Return the (X, Y) coordinate for the center point of the cell that contains the specified text.  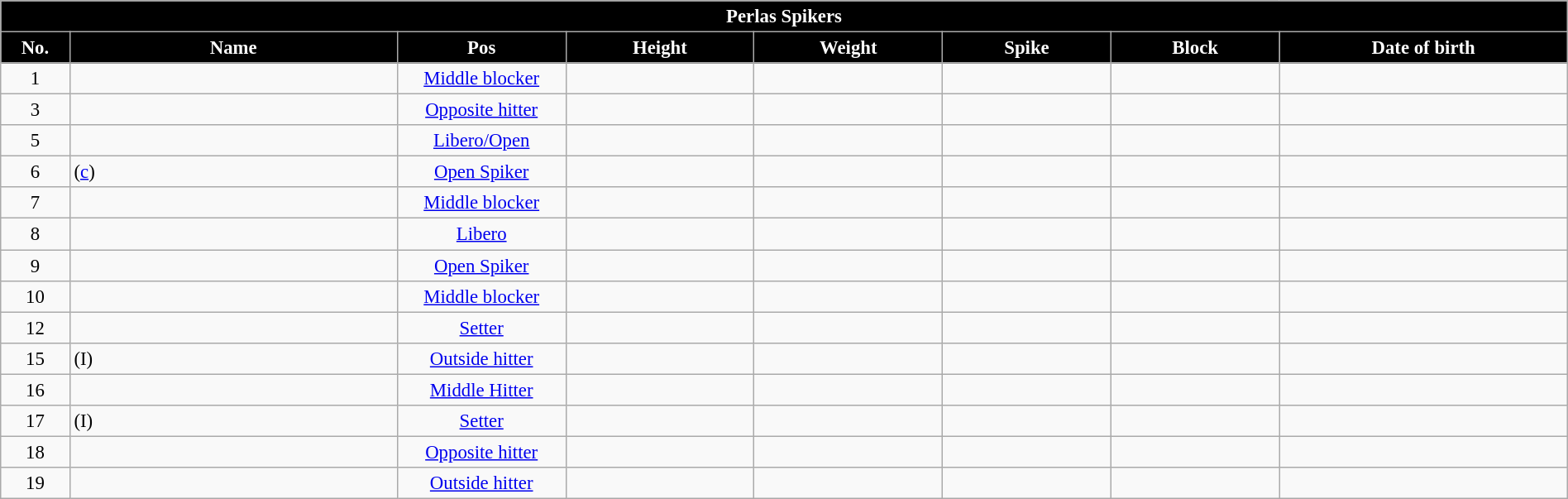
10 (35, 296)
(c) (233, 172)
No. (35, 48)
Height (660, 48)
Name (233, 48)
16 (35, 390)
19 (35, 483)
Block (1195, 48)
17 (35, 421)
8 (35, 234)
6 (35, 172)
15 (35, 358)
9 (35, 266)
Middle Hitter (481, 390)
Spike (1027, 48)
Pos (481, 48)
Libero/Open (481, 141)
Weight (849, 48)
Perlas Spikers (784, 17)
Libero (481, 234)
5 (35, 141)
12 (35, 328)
3 (35, 110)
1 (35, 79)
18 (35, 452)
7 (35, 203)
Date of birth (1423, 48)
